Capture the cell that displays the provided text and extract its [X, Y] central coordinate. 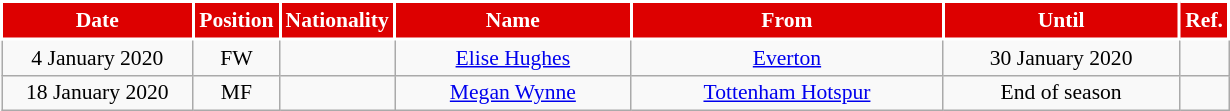
Everton [787, 57]
4 January 2020 [98, 57]
Nationality [338, 20]
30 January 2020 [1062, 57]
MF [236, 93]
18 January 2020 [98, 93]
Megan Wynne [514, 93]
Name [514, 20]
Elise Hughes [514, 57]
FW [236, 57]
Until [1062, 20]
Date [98, 20]
Tottenham Hotspur [787, 93]
Ref. [1204, 20]
Position [236, 20]
From [787, 20]
End of season [1062, 93]
